From the cell containing the given text, extract its center point as [X, Y] coordinate. 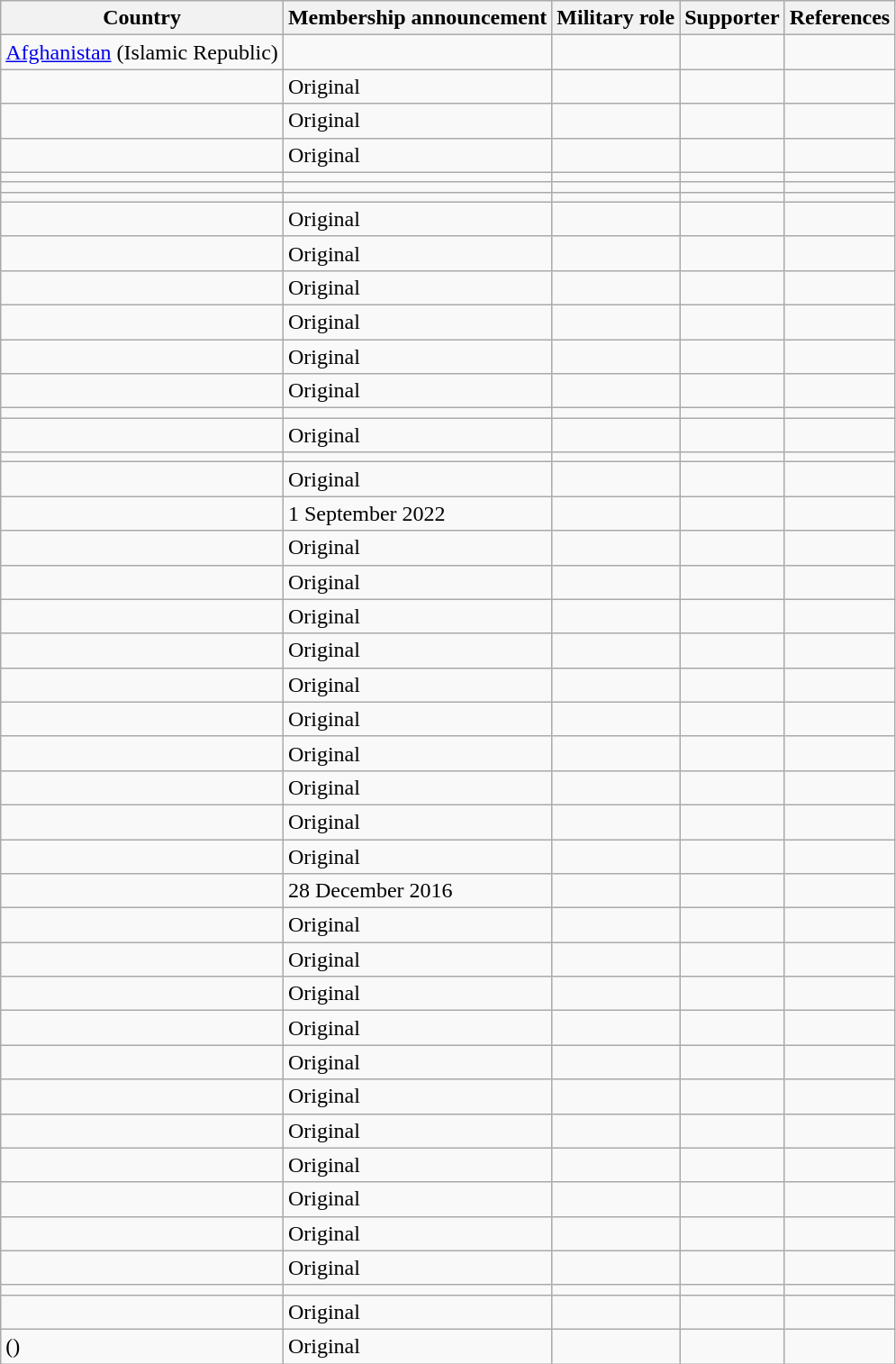
Afghanistan (Islamic Republic) [142, 52]
Supporter [732, 18]
Military role [616, 18]
28 December 2016 [417, 891]
() [142, 1346]
References [839, 18]
Membership announcement [417, 18]
1 September 2022 [417, 514]
Country [142, 18]
